Pinpoint the cell where the given text exists, returning its [X, Y] midpoint coordinate. 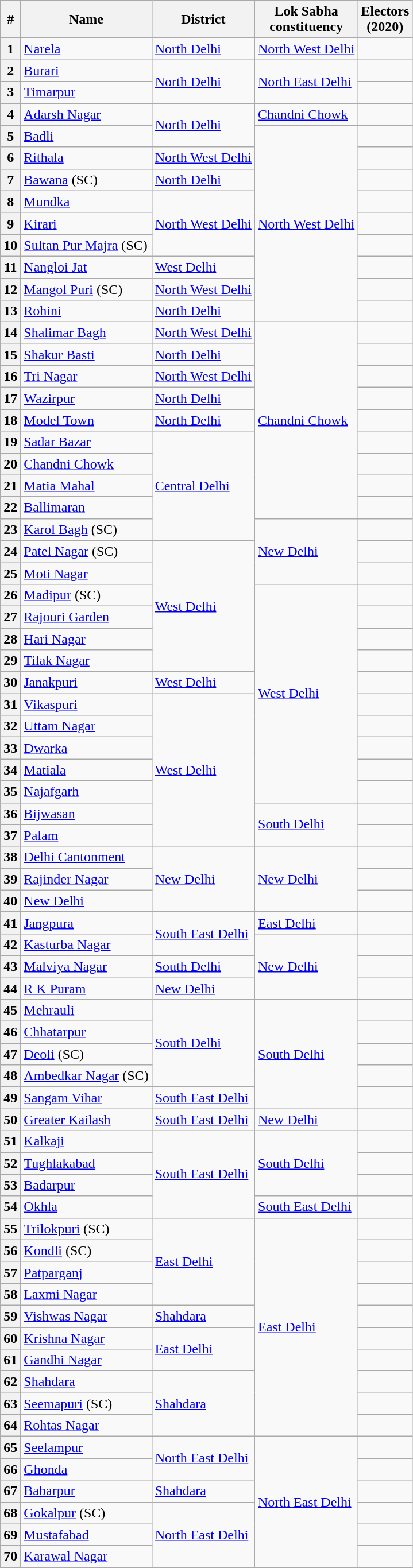
40 [10, 901]
Palam [86, 835]
Jangpura [86, 923]
Nangloi Jat [86, 267]
Kalkaji [86, 1141]
Bijwasan [86, 814]
# [10, 20]
Patparganj [86, 1272]
64 [10, 1426]
27 [10, 617]
Malviya Nagar [86, 966]
Shakur Basti [86, 355]
Mehrauli [86, 1011]
Central Delhi [203, 486]
Greater Kailash [86, 1120]
Uttam Nagar [86, 726]
29 [10, 661]
44 [10, 988]
16 [10, 377]
31 [10, 704]
Kondli (SC) [86, 1250]
Electors (2020) [385, 20]
65 [10, 1447]
Vishwas Nagar [86, 1316]
51 [10, 1141]
Badarpur [86, 1185]
22 [10, 508]
2 [10, 71]
4 [10, 114]
45 [10, 1011]
23 [10, 529]
47 [10, 1054]
Rohini [86, 311]
61 [10, 1360]
Rithala [86, 158]
Wazirpur [86, 398]
Hari Nagar [86, 639]
38 [10, 857]
Badli [86, 136]
1 [10, 49]
Najafgarh [86, 792]
Rohtas Nagar [86, 1426]
Deoli (SC) [86, 1054]
Moti Nagar [86, 573]
Dwarka [86, 748]
Name [86, 20]
13 [10, 311]
Janakpuri [86, 683]
58 [10, 1294]
43 [10, 966]
11 [10, 267]
53 [10, 1185]
Tri Nagar [86, 377]
37 [10, 835]
Chhatarpur [86, 1032]
Matia Mahal [86, 486]
Kasturba Nagar [86, 944]
5 [10, 136]
60 [10, 1338]
3 [10, 92]
12 [10, 289]
Ballimaran [86, 508]
Babarpur [86, 1491]
67 [10, 1491]
68 [10, 1513]
42 [10, 944]
Tughlakabad [86, 1163]
Mustafabad [86, 1535]
Timarpur [86, 92]
26 [10, 595]
Matiala [86, 770]
Rajouri Garden [86, 617]
Seelampur [86, 1447]
57 [10, 1272]
Krishna Nagar [86, 1338]
32 [10, 726]
63 [10, 1404]
Bawana (SC) [86, 180]
20 [10, 464]
49 [10, 1098]
Gandhi Nagar [86, 1360]
Sadar Bazar [86, 442]
Vikaspuri [86, 704]
33 [10, 748]
70 [10, 1557]
Burari [86, 71]
62 [10, 1382]
14 [10, 333]
Ghonda [86, 1469]
56 [10, 1250]
Okhla [86, 1207]
Karol Bagh (SC) [86, 529]
48 [10, 1076]
15 [10, 355]
54 [10, 1207]
Laxmi Nagar [86, 1294]
39 [10, 879]
Sangam Vihar [86, 1098]
Rajinder Nagar [86, 879]
Kirari [86, 223]
R K Puram [86, 988]
41 [10, 923]
District [203, 20]
46 [10, 1032]
6 [10, 158]
Lok Sabha constituency [307, 20]
Delhi Cantonment [86, 857]
Narela [86, 49]
8 [10, 202]
24 [10, 551]
Madipur (SC) [86, 595]
10 [10, 245]
7 [10, 180]
55 [10, 1229]
59 [10, 1316]
Patel Nagar (SC) [86, 551]
30 [10, 683]
36 [10, 814]
25 [10, 573]
Model Town [86, 420]
Tilak Nagar [86, 661]
Mundka [86, 202]
66 [10, 1469]
52 [10, 1163]
28 [10, 639]
35 [10, 792]
Seemapuri (SC) [86, 1404]
17 [10, 398]
50 [10, 1120]
69 [10, 1535]
Shalimar Bagh [86, 333]
Trilokpuri (SC) [86, 1229]
18 [10, 420]
Sultan Pur Majra (SC) [86, 245]
Adarsh Nagar [86, 114]
19 [10, 442]
34 [10, 770]
Gokalpur (SC) [86, 1513]
21 [10, 486]
Ambedkar Nagar (SC) [86, 1076]
Karawal Nagar [86, 1557]
9 [10, 223]
Mangol Puri (SC) [86, 289]
